Output the [X, Y] coordinate of the center of the cell containing the given text.  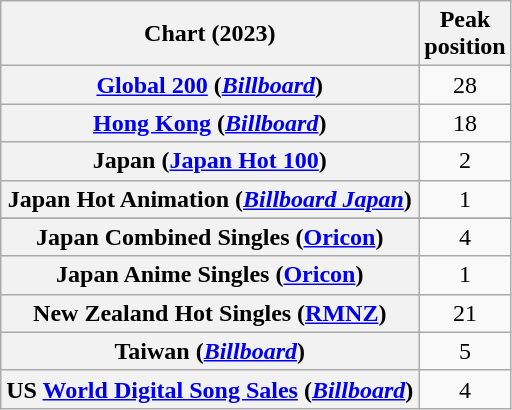
New Zealand Hot Singles (RMNZ) [210, 313]
Japan Anime Singles (Oricon) [210, 275]
Peakposition [465, 34]
21 [465, 313]
28 [465, 85]
Chart (2023) [210, 34]
Taiwan (Billboard) [210, 351]
Japan Combined Singles (Oricon) [210, 237]
18 [465, 123]
2 [465, 161]
US World Digital Song Sales (Billboard) [210, 389]
Japan Hot Animation (Billboard Japan) [210, 199]
Japan (Japan Hot 100) [210, 161]
Global 200 (Billboard) [210, 85]
5 [465, 351]
Hong Kong (Billboard) [210, 123]
